Scan for the cell matching the given text and deliver its [X, Y] coordinate at center. 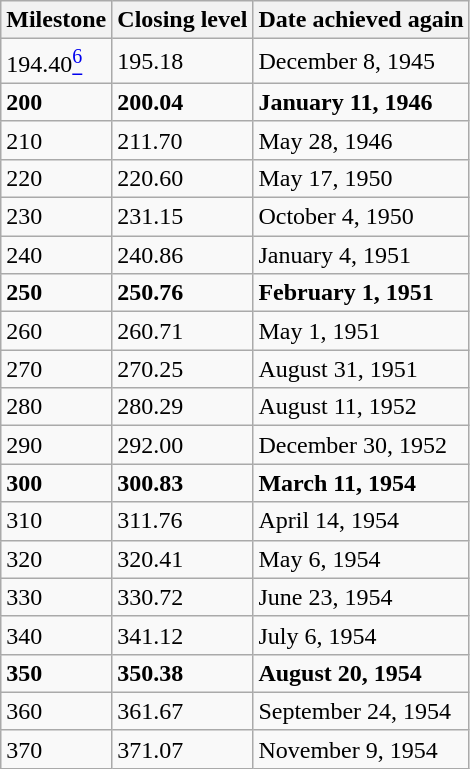
December 8, 1945 [361, 62]
231.15 [182, 217]
200 [56, 102]
195.18 [182, 62]
Date achieved again [361, 20]
April 14, 1954 [361, 521]
240 [56, 255]
250.76 [182, 293]
330.72 [182, 597]
330 [56, 597]
361.67 [182, 711]
220 [56, 178]
270 [56, 369]
360 [56, 711]
280.29 [182, 407]
October 4, 1950 [361, 217]
230 [56, 217]
February 1, 1951 [361, 293]
August 20, 1954 [361, 673]
January 11, 1946 [361, 102]
311.76 [182, 521]
300.83 [182, 483]
December 30, 1952 [361, 445]
June 23, 1954 [361, 597]
292.00 [182, 445]
May 28, 1946 [361, 140]
May 6, 1954 [361, 559]
350 [56, 673]
320.41 [182, 559]
August 11, 1952 [361, 407]
210 [56, 140]
371.07 [182, 749]
May 17, 1950 [361, 178]
270.25 [182, 369]
280 [56, 407]
July 6, 1954 [361, 635]
370 [56, 749]
January 4, 1951 [361, 255]
November 9, 1954 [361, 749]
Milestone [56, 20]
September 24, 1954 [361, 711]
290 [56, 445]
320 [56, 559]
350.38 [182, 673]
194.406 [56, 62]
250 [56, 293]
310 [56, 521]
200.04 [182, 102]
300 [56, 483]
May 1, 1951 [361, 331]
240.86 [182, 255]
340 [56, 635]
260 [56, 331]
March 11, 1954 [361, 483]
August 31, 1951 [361, 369]
211.70 [182, 140]
341.12 [182, 635]
260.71 [182, 331]
220.60 [182, 178]
Closing level [182, 20]
